Identify which cell holds the provided text, then report its (x, y) central coordinate. 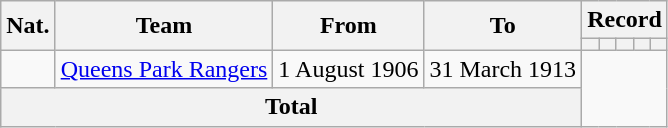
Team (164, 26)
Total (292, 107)
From (348, 26)
To (503, 26)
Record (625, 20)
1 August 1906 (348, 69)
Queens Park Rangers (164, 69)
Nat. (28, 26)
31 March 1913 (503, 69)
